Return the (X, Y) coordinate for the center point of the cell that contains the specified text.  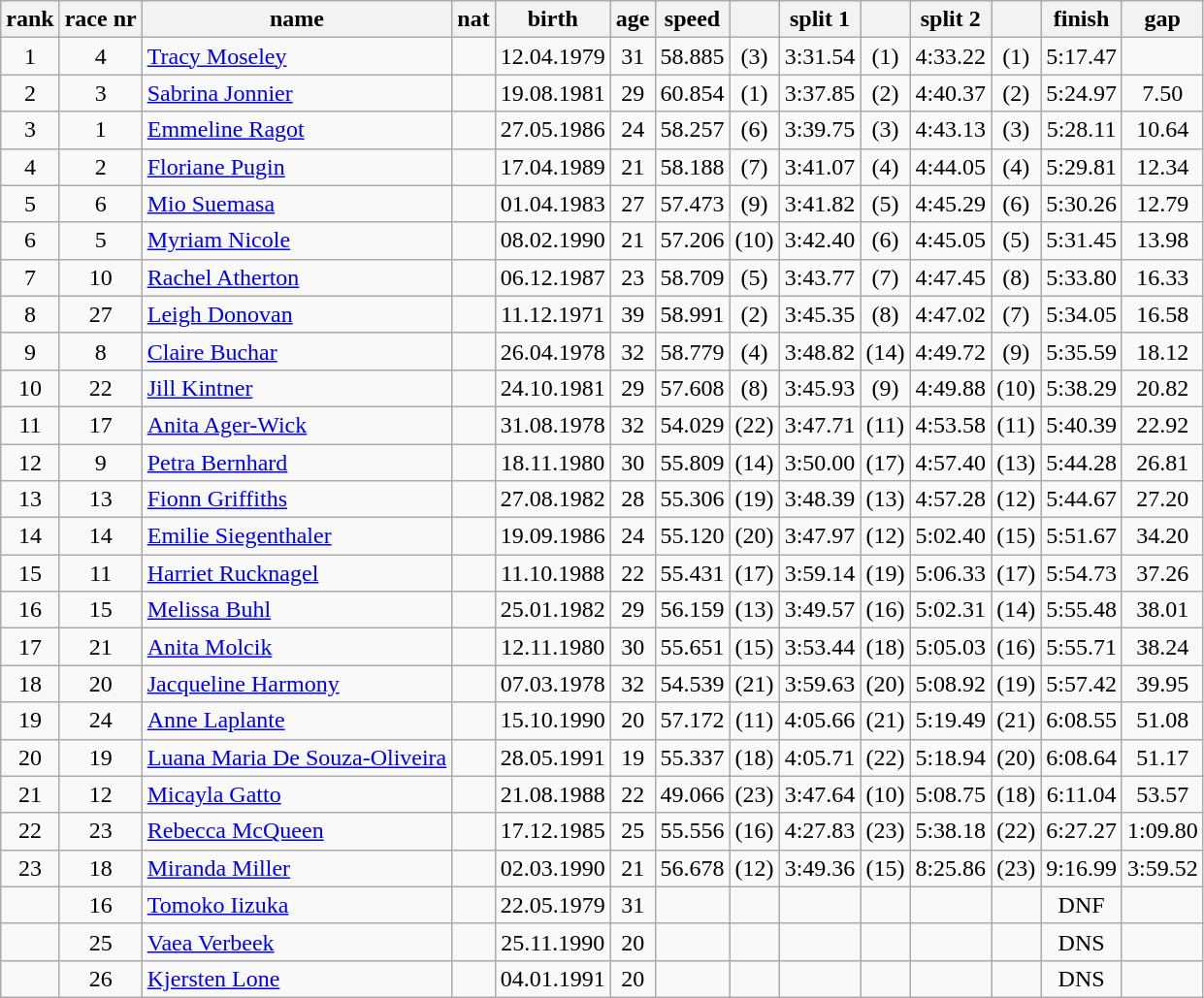
15.10.1990 (553, 721)
17.04.1989 (553, 167)
3:42.40 (820, 241)
3:48.39 (820, 499)
5:08.92 (951, 684)
58.991 (693, 314)
Fionn Griffiths (297, 499)
5:24.97 (1082, 93)
4:57.28 (951, 499)
53.57 (1162, 794)
4:40.37 (951, 93)
3:59.52 (1162, 868)
3:53.44 (820, 647)
12.04.1979 (553, 56)
18.11.1980 (553, 463)
38.01 (1162, 610)
5:17.47 (1082, 56)
5:06.33 (951, 573)
5:44.28 (1082, 463)
4:47.45 (951, 277)
5:55.48 (1082, 610)
55.809 (693, 463)
20.82 (1162, 388)
57.473 (693, 204)
3:41.82 (820, 204)
4:33.22 (951, 56)
Jill Kintner (297, 388)
Miranda Miller (297, 868)
Claire Buchar (297, 351)
26 (101, 979)
7 (30, 277)
4:05.71 (820, 757)
6:08.55 (1082, 721)
16.33 (1162, 277)
08.02.1990 (553, 241)
5:55.71 (1082, 647)
5:33.80 (1082, 277)
54.029 (693, 425)
Mio Suemasa (297, 204)
5:08.75 (951, 794)
3:48.82 (820, 351)
4:49.88 (951, 388)
Tracy Moseley (297, 56)
Luana Maria De Souza-Oliveira (297, 757)
Myriam Nicole (297, 241)
5:44.67 (1082, 499)
39.95 (1162, 684)
07.03.1978 (553, 684)
7.50 (1162, 93)
Leigh Donovan (297, 314)
5:34.05 (1082, 314)
5:28.11 (1082, 130)
51.17 (1162, 757)
9:16.99 (1082, 868)
3:47.71 (820, 425)
58.885 (693, 56)
19.09.1986 (553, 536)
1:09.80 (1162, 831)
8:25.86 (951, 868)
49.066 (693, 794)
10.64 (1162, 130)
19.08.1981 (553, 93)
11.12.1971 (553, 314)
5:38.29 (1082, 388)
Rachel Atherton (297, 277)
27.05.1986 (553, 130)
51.08 (1162, 721)
04.01.1991 (553, 979)
55.431 (693, 573)
3:37.85 (820, 93)
39 (633, 314)
6:27.27 (1082, 831)
birth (553, 19)
5:57.42 (1082, 684)
split 2 (951, 19)
speed (693, 19)
3:43.77 (820, 277)
16.58 (1162, 314)
3:47.64 (820, 794)
Micayla Gatto (297, 794)
56.678 (693, 868)
31.08.1978 (553, 425)
rank (30, 19)
4:43.13 (951, 130)
12.11.1980 (553, 647)
28 (633, 499)
24.10.1981 (553, 388)
Anita Ager-Wick (297, 425)
4:05.66 (820, 721)
4:49.72 (951, 351)
5:35.59 (1082, 351)
27.20 (1162, 499)
54.539 (693, 684)
22.05.1979 (553, 905)
18.12 (1162, 351)
3:59.63 (820, 684)
Emilie Siegenthaler (297, 536)
Rebecca McQueen (297, 831)
race nr (101, 19)
Kjersten Lone (297, 979)
25.01.1982 (553, 610)
25.11.1990 (553, 942)
Melissa Buhl (297, 610)
01.04.1983 (553, 204)
Harriet Rucknagel (297, 573)
age (633, 19)
DNF (1082, 905)
5:05.03 (951, 647)
Sabrina Jonnier (297, 93)
5:40.39 (1082, 425)
4:53.58 (951, 425)
26.04.1978 (553, 351)
5:29.81 (1082, 167)
12.79 (1162, 204)
6:08.64 (1082, 757)
17.12.1985 (553, 831)
56.159 (693, 610)
Vaea Verbeek (297, 942)
3:45.35 (820, 314)
55.120 (693, 536)
Petra Bernhard (297, 463)
34.20 (1162, 536)
Emmeline Ragot (297, 130)
Jacqueline Harmony (297, 684)
3:59.14 (820, 573)
60.854 (693, 93)
5:18.94 (951, 757)
28.05.1991 (553, 757)
Anita Molcik (297, 647)
21.08.1988 (553, 794)
13.98 (1162, 241)
22.92 (1162, 425)
3:50.00 (820, 463)
Anne Laplante (297, 721)
5:38.18 (951, 831)
58.188 (693, 167)
12.34 (1162, 167)
5:31.45 (1082, 241)
55.337 (693, 757)
58.257 (693, 130)
name (297, 19)
55.556 (693, 831)
finish (1082, 19)
06.12.1987 (553, 277)
57.608 (693, 388)
4:45.05 (951, 241)
5:02.40 (951, 536)
4:27.83 (820, 831)
26.81 (1162, 463)
3:49.57 (820, 610)
3:39.75 (820, 130)
6:11.04 (1082, 794)
5:30.26 (1082, 204)
27.08.1982 (553, 499)
5:51.67 (1082, 536)
58.709 (693, 277)
Floriane Pugin (297, 167)
55.651 (693, 647)
5:54.73 (1082, 573)
37.26 (1162, 573)
5:19.49 (951, 721)
11.10.1988 (553, 573)
Tomoko Iizuka (297, 905)
split 1 (820, 19)
4:45.29 (951, 204)
3:41.07 (820, 167)
3:47.97 (820, 536)
38.24 (1162, 647)
4:44.05 (951, 167)
02.03.1990 (553, 868)
3:31.54 (820, 56)
57.206 (693, 241)
58.779 (693, 351)
nat (473, 19)
3:45.93 (820, 388)
3:49.36 (820, 868)
57.172 (693, 721)
4:47.02 (951, 314)
55.306 (693, 499)
gap (1162, 19)
5:02.31 (951, 610)
4:57.40 (951, 463)
